Pinpoint the cell where the given text exists, returning its [X, Y] midpoint coordinate. 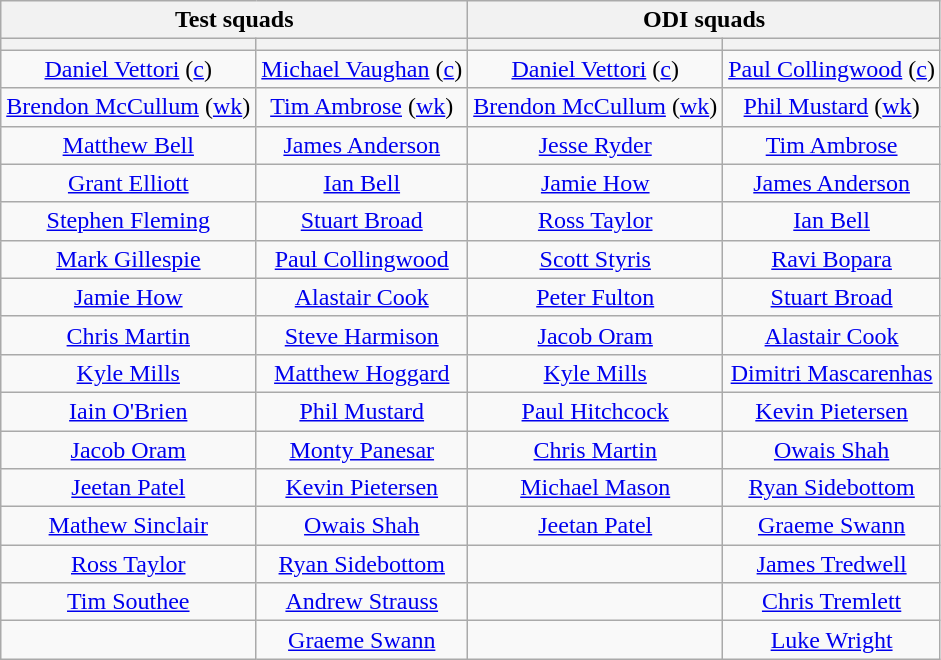
Grant Elliott [128, 183]
Mathew Sinclair [128, 526]
Iain O'Brien [128, 411]
Chris Tremlett [832, 602]
Monty Panesar [362, 449]
Tim Southee [128, 602]
Peter Fulton [596, 297]
Michael Vaughan (c) [362, 69]
Stephen Fleming [128, 221]
Steve Harmison [362, 335]
Ravi Bopara [832, 259]
Test squads [234, 20]
ODI squads [704, 20]
Paul Collingwood [362, 259]
Phil Mustard [362, 411]
James Tredwell [832, 564]
Tim Ambrose (wk) [362, 107]
Phil Mustard (wk) [832, 107]
Dimitri Mascarenhas [832, 373]
Andrew Strauss [362, 602]
Paul Collingwood (c) [832, 69]
Mark Gillespie [128, 259]
Paul Hitchcock [596, 411]
Matthew Hoggard [362, 373]
Tim Ambrose [832, 145]
Jesse Ryder [596, 145]
Luke Wright [832, 640]
Matthew Bell [128, 145]
Michael Mason [596, 488]
Scott Styris [596, 259]
